Extract the (X, Y) coordinate from the center of the cell holding the provided text.  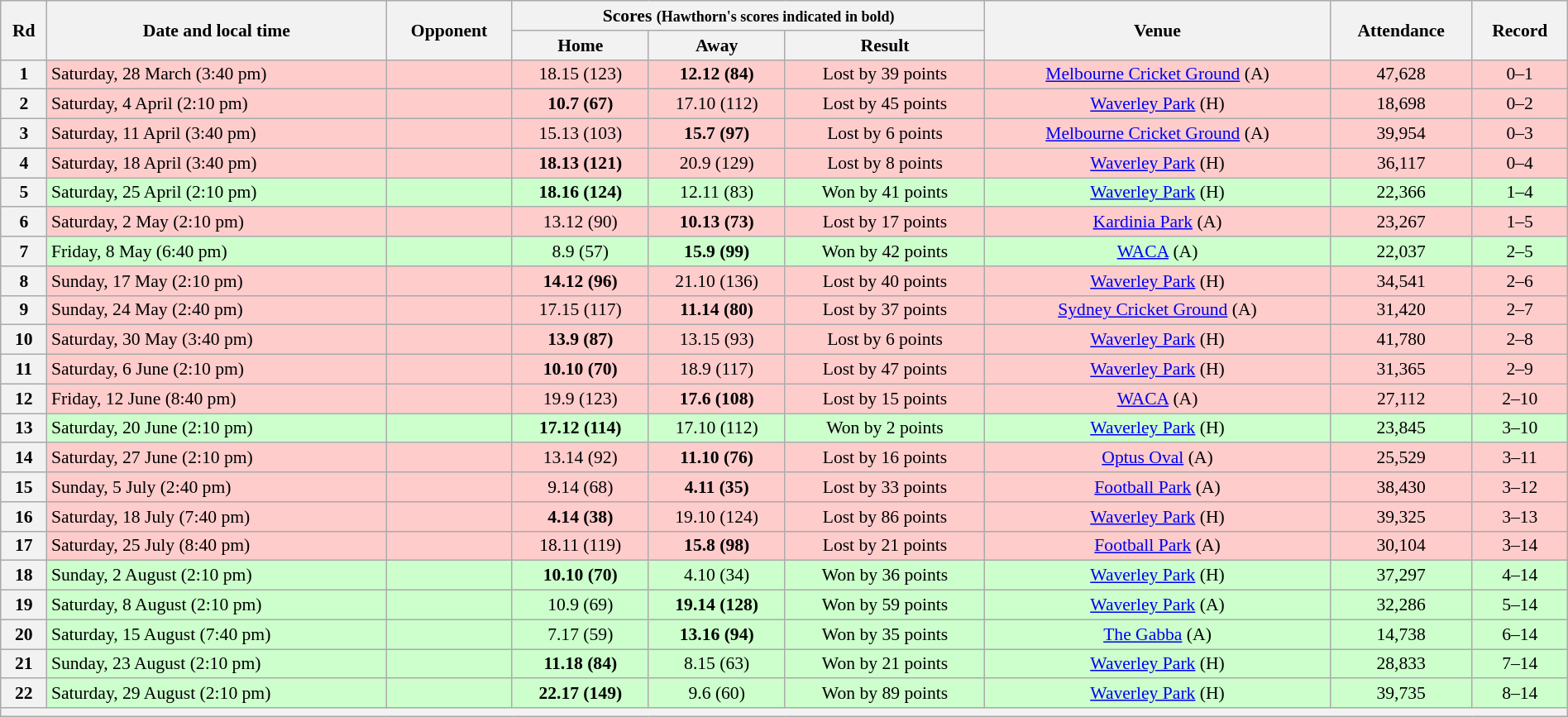
22,037 (1401, 251)
12.12 (84) (716, 74)
18.16 (124) (581, 193)
21 (24, 664)
11.10 (76) (716, 458)
5 (24, 193)
18.15 (123) (581, 74)
Sunday, 5 July (2:40 pm) (217, 487)
18 (24, 576)
Lost by 21 points (885, 546)
18.9 (117) (716, 370)
Home (581, 45)
Kardinia Park (A) (1158, 222)
32,286 (1401, 605)
19.9 (123) (581, 399)
17.12 (114) (581, 428)
18,698 (1401, 104)
4.10 (34) (716, 576)
1 (24, 74)
10.7 (67) (581, 104)
25,529 (1401, 458)
22.17 (149) (581, 694)
Saturday, 4 April (2:10 pm) (217, 104)
Lost by 86 points (885, 517)
11 (24, 370)
8.15 (63) (716, 664)
Lost by 37 points (885, 310)
18.11 (119) (581, 546)
2 (24, 104)
0–2 (1520, 104)
19.10 (124) (716, 517)
2–7 (1520, 310)
Result (885, 45)
4.11 (35) (716, 487)
1–4 (1520, 193)
13.16 (94) (716, 634)
22 (24, 694)
39,325 (1401, 517)
Date and local time (217, 30)
Optus Oval (A) (1158, 458)
3–14 (1520, 546)
7.17 (59) (581, 634)
23,845 (1401, 428)
3–12 (1520, 487)
Saturday, 29 August (2:10 pm) (217, 694)
9.6 (60) (716, 694)
10.13 (73) (716, 222)
6–14 (1520, 634)
37,297 (1401, 576)
7 (24, 251)
3–13 (1520, 517)
Saturday, 30 May (3:40 pm) (217, 340)
Lost by 16 points (885, 458)
Venue (1158, 30)
16 (24, 517)
13 (24, 428)
4.14 (38) (581, 517)
14.12 (96) (581, 281)
13.9 (87) (581, 340)
11.14 (80) (716, 310)
47,628 (1401, 74)
Friday, 8 May (6:40 pm) (217, 251)
Lost by 47 points (885, 370)
31,365 (1401, 370)
17.15 (117) (581, 310)
Saturday, 11 April (3:40 pm) (217, 134)
4 (24, 163)
14 (24, 458)
39,954 (1401, 134)
15.7 (97) (716, 134)
9.14 (68) (581, 487)
Lost by 8 points (885, 163)
18.13 (121) (581, 163)
34,541 (1401, 281)
Won by 89 points (885, 694)
7–14 (1520, 664)
0–1 (1520, 74)
Saturday, 8 August (2:10 pm) (217, 605)
8–14 (1520, 694)
Friday, 12 June (8:40 pm) (217, 399)
2–9 (1520, 370)
2–6 (1520, 281)
31,420 (1401, 310)
Lost by 45 points (885, 104)
Opponent (450, 30)
23,267 (1401, 222)
Won by 21 points (885, 664)
Lost by 17 points (885, 222)
Won by 2 points (885, 428)
17.6 (108) (716, 399)
10 (24, 340)
Won by 36 points (885, 576)
4–14 (1520, 576)
19.14 (128) (716, 605)
Sunday, 24 May (2:40 pm) (217, 310)
Won by 35 points (885, 634)
20 (24, 634)
15.8 (98) (716, 546)
17 (24, 546)
6 (24, 222)
Saturday, 15 August (7:40 pm) (217, 634)
Won by 59 points (885, 605)
41,780 (1401, 340)
Sydney Cricket Ground (A) (1158, 310)
12.11 (83) (716, 193)
36,117 (1401, 163)
Attendance (1401, 30)
0–3 (1520, 134)
8 (24, 281)
Saturday, 20 June (2:10 pm) (217, 428)
38,430 (1401, 487)
13.14 (92) (581, 458)
Sunday, 23 August (2:10 pm) (217, 664)
8.9 (57) (581, 251)
15.13 (103) (581, 134)
Lost by 39 points (885, 74)
3–10 (1520, 428)
15 (24, 487)
Saturday, 25 July (8:40 pm) (217, 546)
2–5 (1520, 251)
5–14 (1520, 605)
30,104 (1401, 546)
13.15 (93) (716, 340)
3–11 (1520, 458)
Saturday, 18 July (7:40 pm) (217, 517)
Saturday, 25 April (2:10 pm) (217, 193)
Waverley Park (A) (1158, 605)
Saturday, 27 June (2:10 pm) (217, 458)
11.18 (84) (581, 664)
Rd (24, 30)
Record (1520, 30)
21.10 (136) (716, 281)
Scores (Hawthorn's scores indicated in bold) (748, 16)
The Gabba (A) (1158, 634)
2–10 (1520, 399)
Saturday, 2 May (2:10 pm) (217, 222)
14,738 (1401, 634)
Away (716, 45)
20.9 (129) (716, 163)
19 (24, 605)
Sunday, 2 August (2:10 pm) (217, 576)
Won by 42 points (885, 251)
39,735 (1401, 694)
12 (24, 399)
1–5 (1520, 222)
13.12 (90) (581, 222)
Saturday, 18 April (3:40 pm) (217, 163)
15.9 (99) (716, 251)
9 (24, 310)
0–4 (1520, 163)
Saturday, 28 March (3:40 pm) (217, 74)
Saturday, 6 June (2:10 pm) (217, 370)
3 (24, 134)
27,112 (1401, 399)
Won by 41 points (885, 193)
Lost by 40 points (885, 281)
Lost by 15 points (885, 399)
22,366 (1401, 193)
28,833 (1401, 664)
10.9 (69) (581, 605)
2–8 (1520, 340)
Lost by 33 points (885, 487)
Sunday, 17 May (2:10 pm) (217, 281)
